Find where the given text appears and provide that cell's center as (x, y) coordinate. 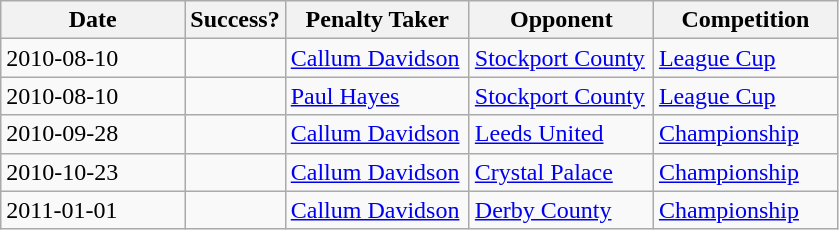
2011-01-01 (93, 210)
2010-10-23 (93, 172)
Leeds United (561, 134)
Derby County (561, 210)
2010-09-28 (93, 134)
Crystal Palace (561, 172)
Opponent (561, 20)
Success? (235, 20)
Paul Hayes (377, 96)
Penalty Taker (377, 20)
Competition (745, 20)
Date (93, 20)
